Return [X, Y] of the center of cell containing provided text 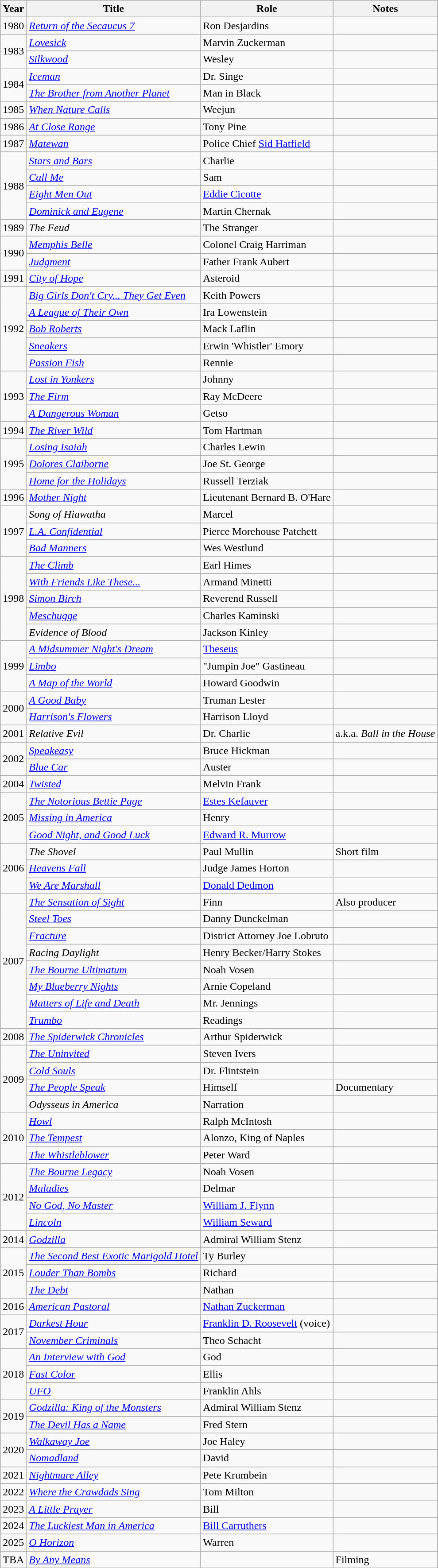
Marvin Zuckerman [267, 43]
The People Speak [113, 1088]
An Interview with God [113, 1357]
Bill Carruthers [267, 1525]
Good Night, and Good Luck [113, 835]
The Stranger [267, 228]
Johnny [267, 379]
Bruce Hickman [267, 751]
Call Me [113, 177]
Arthur Spiderwick [267, 1037]
1984 [13, 85]
Martin Chernak [267, 211]
Home for the Holidays [113, 480]
Delmar [267, 1189]
Danny Dunckelman [267, 919]
2002 [13, 759]
Melvin Frank [267, 784]
Wes Westlund [267, 548]
The Sensation of Sight [113, 902]
Louder Than Bombs [113, 1273]
Ralph McIntosh [267, 1121]
1990 [13, 253]
Ray McDeere [267, 396]
Heavens Fall [113, 868]
The Brother from Another Planet [113, 93]
The Spiderwick Chronicles [113, 1037]
Edward R. Murrow [267, 835]
Narration [267, 1104]
2008 [13, 1037]
Tom Hartman [267, 430]
Trumbo [113, 1020]
Dominick and Eugene [113, 211]
Harrison Lloyd [267, 716]
Twisted [113, 784]
Russell Terziak [267, 480]
Documentary [385, 1088]
City of Hope [113, 279]
Alonzo, King of Naples [267, 1138]
My Blueberry Nights [113, 986]
Jackson Kinley [267, 632]
The Shovel [113, 852]
Howard Goodwin [267, 683]
1996 [13, 498]
Year [13, 9]
Role [267, 9]
Bill [267, 1509]
Tom Milton [267, 1492]
2000 [13, 708]
Auster [267, 767]
Matewan [113, 143]
2007 [13, 961]
Tony Pine [267, 127]
O Horizon [113, 1542]
Godzilla [113, 1239]
Wesley [267, 59]
Dr. Charlie [267, 733]
Maladies [113, 1189]
2009 [13, 1079]
Charles Lewin [267, 447]
Evidence of Blood [113, 632]
Howl [113, 1121]
Dr. Flintstein [267, 1071]
Speakeasy [113, 751]
Pete Krumbein [267, 1475]
A Little Prayer [113, 1509]
Nathan Zuckerman [267, 1307]
2005 [13, 818]
Godzilla: King of the Monsters [113, 1408]
Himself [267, 1088]
Big Girls Don't Cry... They Get Even [113, 295]
Reverend Russell [267, 599]
1999 [13, 666]
2004 [13, 784]
November Criminals [113, 1340]
A Good Baby [113, 700]
At Close Range [113, 127]
2019 [13, 1416]
1998 [13, 599]
2018 [13, 1374]
Memphis Belle [113, 245]
Getso [267, 413]
With Friends Like These... [113, 582]
Losing Isaiah [113, 447]
Fracture [113, 936]
No God, No Master [113, 1205]
Joe St. George [267, 464]
Judgment [113, 262]
1991 [13, 279]
By Any Means [113, 1559]
The Bourne Legacy [113, 1172]
Matters of Life and Death [113, 1003]
2001 [13, 733]
Title [113, 9]
Silkwood [113, 59]
The Debt [113, 1290]
Ira Lowenstein [267, 312]
1985 [13, 110]
Franklin D. Roosevelt (voice) [267, 1324]
1986 [13, 127]
Truman Lester [267, 700]
Police Chief Sid Hatfield [267, 143]
Charles Kaminski [267, 616]
Henry Becker/Harry Stokes [267, 952]
Meschugge [113, 616]
L.A. Confidential [113, 531]
Joe Haley [267, 1441]
Racing Daylight [113, 952]
1989 [13, 228]
Nightmare Alley [113, 1475]
Erwin 'Whistler' Emory [267, 346]
David [267, 1458]
"Jumpin Joe" Gastineau [267, 666]
Bob Roberts [113, 329]
Lost in Yonkers [113, 379]
Keith Powers [267, 295]
2020 [13, 1450]
Pierce Morehouse Patchett [267, 531]
Arnie Copeland [267, 986]
Paul Mullin [267, 852]
We Are Marshall [113, 885]
Eight Men Out [113, 194]
Lieutenant Bernard B. O'Hare [267, 498]
Theseus [267, 649]
UFO [113, 1391]
Song of Hiawatha [113, 515]
The Notorious Bettie Page [113, 801]
The Uninvited [113, 1054]
Rennie [267, 363]
Odysseus in America [113, 1104]
God [267, 1357]
Henry [267, 818]
Darkest Hour [113, 1324]
William Seward [267, 1222]
American Pastoral [113, 1307]
2024 [13, 1525]
Where the Crawdads Sing [113, 1492]
2021 [13, 1475]
Mr. Jennings [267, 1003]
Notes [385, 9]
2014 [13, 1239]
Charlie [267, 160]
Donald Dedmon [267, 885]
Weejun [267, 110]
Passion Fish [113, 363]
Relative Evil [113, 733]
Dr. Singe [267, 76]
1994 [13, 430]
The Climb [113, 565]
Filming [385, 1559]
Harrison's Flowers [113, 716]
Father Frank Aubert [267, 262]
Short film [385, 852]
Sneakers [113, 346]
Warren [267, 1542]
Theo Schacht [267, 1340]
Nomadland [113, 1458]
Armand Minetti [267, 582]
2016 [13, 1307]
2017 [13, 1332]
A Midsummer Night's Dream [113, 649]
Asteroid [267, 279]
1995 [13, 464]
1987 [13, 143]
Franklin Ahls [267, 1391]
The Tempest [113, 1138]
Steel Toes [113, 919]
Finn [267, 902]
Also producer [385, 902]
1983 [13, 51]
Cold Souls [113, 1071]
Mother Night [113, 498]
Ty Burley [267, 1256]
Ron Desjardins [267, 26]
Lovesick [113, 43]
Readings [267, 1020]
The Bourne Ultimatum [113, 969]
2006 [13, 868]
Richard [267, 1273]
Sam [267, 177]
Walkaway Joe [113, 1441]
Lincoln [113, 1222]
Eddie Cicotte [267, 194]
a.k.a. Ball in the House [385, 733]
Estes Kefauver [267, 801]
2010 [13, 1138]
District Attorney Joe Lobruto [267, 936]
1992 [13, 329]
The Second Best Exotic Marigold Hotel [113, 1256]
Marcel [267, 515]
Limbo [113, 666]
A Map of the World [113, 683]
2015 [13, 1273]
Steven Ivers [267, 1054]
Peter Ward [267, 1155]
Iceman [113, 76]
Missing in America [113, 818]
When Nature Calls [113, 110]
1993 [13, 396]
Fred Stern [267, 1425]
The Luckiest Man in America [113, 1525]
The Devil Has a Name [113, 1425]
Bad Manners [113, 548]
Ellis [267, 1374]
Return of the Secaucus 7 [113, 26]
Judge James Horton [267, 868]
2022 [13, 1492]
Man in Black [267, 93]
1980 [13, 26]
2012 [13, 1197]
Dolores Claiborne [113, 464]
The River Wild [113, 430]
Simon Birch [113, 599]
William J. Flynn [267, 1205]
Fast Color [113, 1374]
Blue Car [113, 767]
Stars and Bars [113, 160]
Nathan [267, 1290]
Colonel Craig Harriman [267, 245]
The Feud [113, 228]
Earl Himes [267, 565]
1997 [13, 531]
The Firm [113, 396]
Mack Laflin [267, 329]
The Whistleblower [113, 1155]
A Dangerous Woman [113, 413]
1988 [13, 186]
2025 [13, 1542]
2023 [13, 1509]
TBA [13, 1559]
A League of Their Own [113, 312]
